Provide the [X, Y] coordinate of the cell's center where the given text is located.  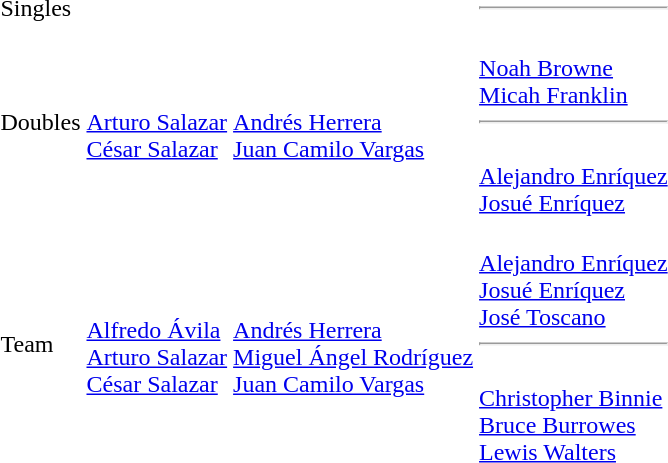
Arturo SalazarCésar Salazar [157, 122]
Andrés HerreraJuan Camilo Vargas [354, 122]
